Return the (X, Y) coordinate for the center point of the cell that contains the specified text.  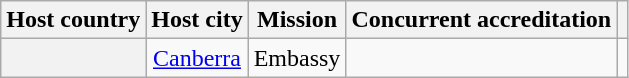
Concurrent accreditation (482, 20)
Mission (297, 20)
Canberra (197, 58)
Host city (197, 20)
Embassy (297, 58)
Host country (74, 20)
